Return [x, y] of the center of cell containing provided text 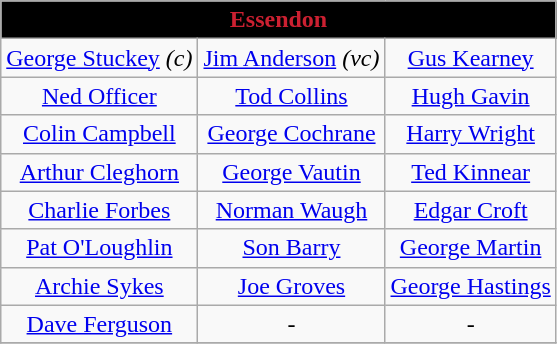
George Stuckey (c) [100, 58]
Charlie Forbes [100, 210]
Essendon [279, 20]
George Cochrane [292, 134]
Arthur Cleghorn [100, 172]
Edgar Croft [470, 210]
Norman Waugh [292, 210]
Son Barry [292, 248]
Hugh Gavin [470, 96]
Gus Kearney [470, 58]
Colin Campbell [100, 134]
George Hastings [470, 286]
Pat O'Loughlin [100, 248]
Jim Anderson (vc) [292, 58]
George Vautin [292, 172]
Dave Ferguson [100, 324]
George Martin [470, 248]
Ted Kinnear [470, 172]
Tod Collins [292, 96]
Ned Officer [100, 96]
Harry Wright [470, 134]
Archie Sykes [100, 286]
Joe Groves [292, 286]
